Identify which cell holds the provided text, then report its [x, y] central coordinate. 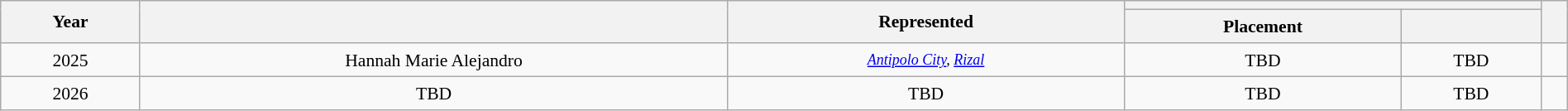
Year [71, 22]
Hannah Marie Alejandro [433, 60]
2026 [71, 94]
Placement [1262, 26]
Antipolo City, Rizal [926, 60]
Represented [926, 22]
2025 [71, 60]
